Return the [x, y] coordinate for the center point of the cell that contains the specified text.  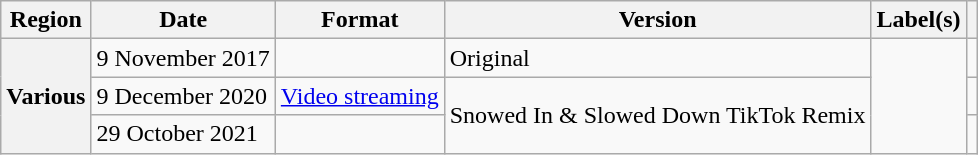
Version [658, 20]
29 October 2021 [183, 134]
9 November 2017 [183, 58]
Original [658, 58]
Label(s) [918, 20]
9 December 2020 [183, 96]
Video streaming [360, 96]
Region [46, 20]
Snowed In & Slowed Down TikTok Remix [658, 115]
Date [183, 20]
Format [360, 20]
Various [46, 96]
